Output the [x, y] coordinate of the center of the cell containing the given text.  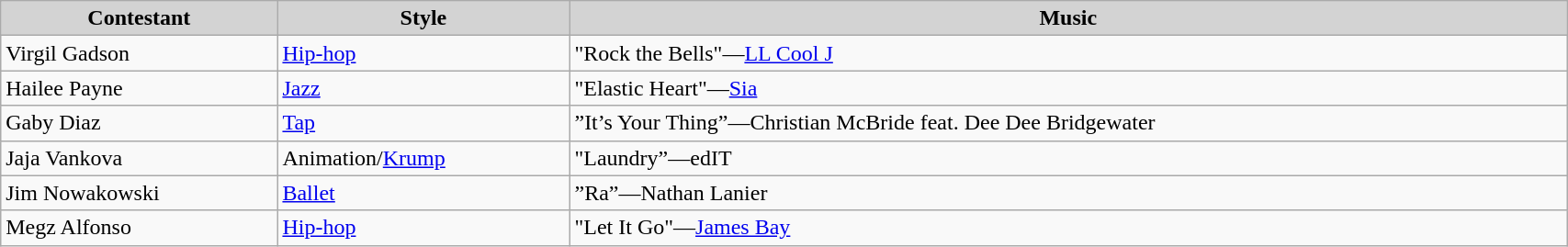
"Laundry”—edIT [1068, 158]
Megz Alfonso [140, 228]
Style [423, 18]
Music [1068, 18]
Hailee Payne [140, 88]
Tap [423, 123]
Gaby Diaz [140, 123]
Virgil Gadson [140, 53]
Jaja Vankova [140, 158]
"Let It Go"—James Bay [1068, 228]
Animation/Krump [423, 158]
Ballet [423, 193]
Jazz [423, 88]
”It’s Your Thing”—Christian McBride feat. Dee Dee Bridgewater [1068, 123]
"Rock the Bells"—LL Cool J [1068, 53]
"Elastic Heart"—Sia [1068, 88]
Contestant [140, 18]
Jim Nowakowski [140, 193]
”Ra”—Nathan Lanier [1068, 193]
